From the cell containing the given text, extract its center point as (x, y) coordinate. 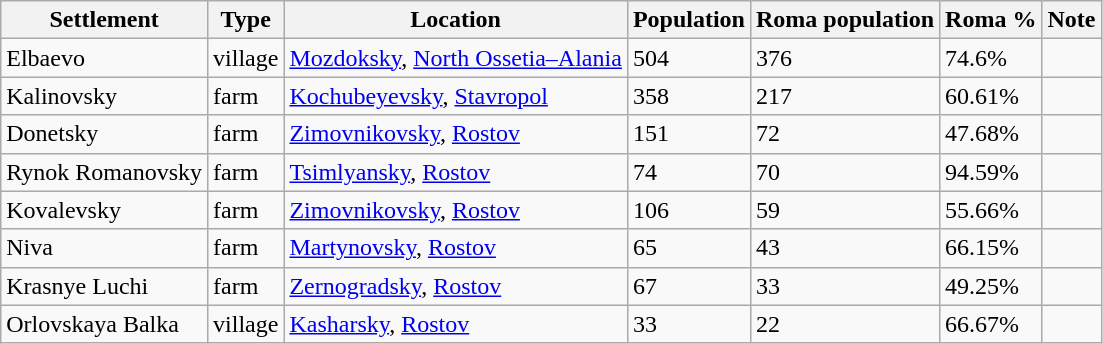
Zernogradsky, Rostov (456, 286)
47.68% (991, 134)
151 (688, 134)
504 (688, 58)
22 (844, 324)
Roma population (844, 20)
59 (844, 210)
Kovalevsky (104, 210)
Niva (104, 248)
60.61% (991, 96)
Location (456, 20)
74.6% (991, 58)
94.59% (991, 172)
Kalinovsky (104, 96)
217 (844, 96)
74 (688, 172)
Donetsky (104, 134)
Population (688, 20)
Kasharsky, Rostov (456, 324)
66.15% (991, 248)
Orlovskaya Balka (104, 324)
65 (688, 248)
106 (688, 210)
Rynok Romanovsky (104, 172)
70 (844, 172)
Type (246, 20)
72 (844, 134)
Roma % (991, 20)
43 (844, 248)
Elbaevo (104, 58)
67 (688, 286)
Martynovsky, Rostov (456, 248)
49.25% (991, 286)
Krasnye Luchi (104, 286)
66.67% (991, 324)
Mozdoksky, North Ossetia–Alania (456, 58)
358 (688, 96)
Note (1072, 20)
Tsimlyansky, Rostov (456, 172)
376 (844, 58)
Settlement (104, 20)
55.66% (991, 210)
Kochubeyevsky, Stavropol (456, 96)
